From the cell containing the given text, extract its center point as (x, y) coordinate. 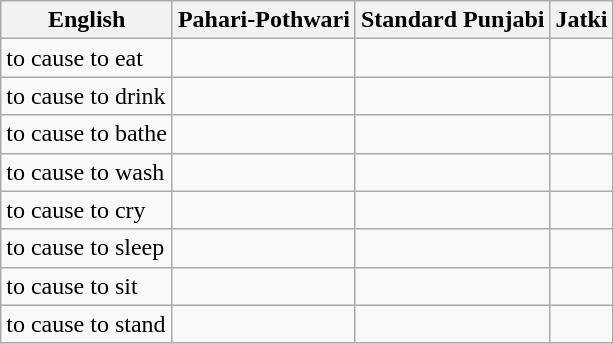
Pahari-Pothwari (264, 20)
to cause to drink (87, 96)
Standard Punjabi (452, 20)
to cause to bathe (87, 134)
to cause to wash (87, 172)
Jatki (582, 20)
English (87, 20)
to cause to stand (87, 324)
to cause to cry (87, 210)
to cause to sleep (87, 248)
to cause to sit (87, 286)
to cause to eat (87, 58)
